Find where the given text appears and provide that cell's center as (x, y) coordinate. 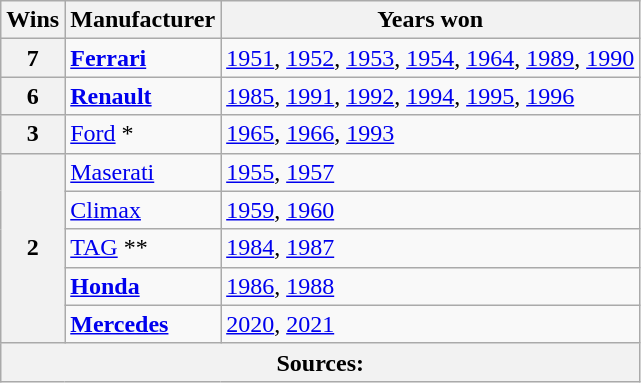
1959, 1960 (430, 210)
Ferrari (143, 58)
Honda (143, 286)
6 (33, 96)
1951, 1952, 1953, 1954, 1964, 1989, 1990 (430, 58)
3 (33, 134)
7 (33, 58)
1955, 1957 (430, 172)
Mercedes (143, 324)
TAG ** (143, 248)
Sources: (320, 362)
Climax (143, 210)
1986, 1988 (430, 286)
Years won (430, 20)
Manufacturer (143, 20)
1984, 1987 (430, 248)
Ford * (143, 134)
1965, 1966, 1993 (430, 134)
2020, 2021 (430, 324)
Wins (33, 20)
1985, 1991, 1992, 1994, 1995, 1996 (430, 96)
Renault (143, 96)
Maserati (143, 172)
2 (33, 248)
